Return the [x, y] coordinate for the center point of the cell that contains the specified text.  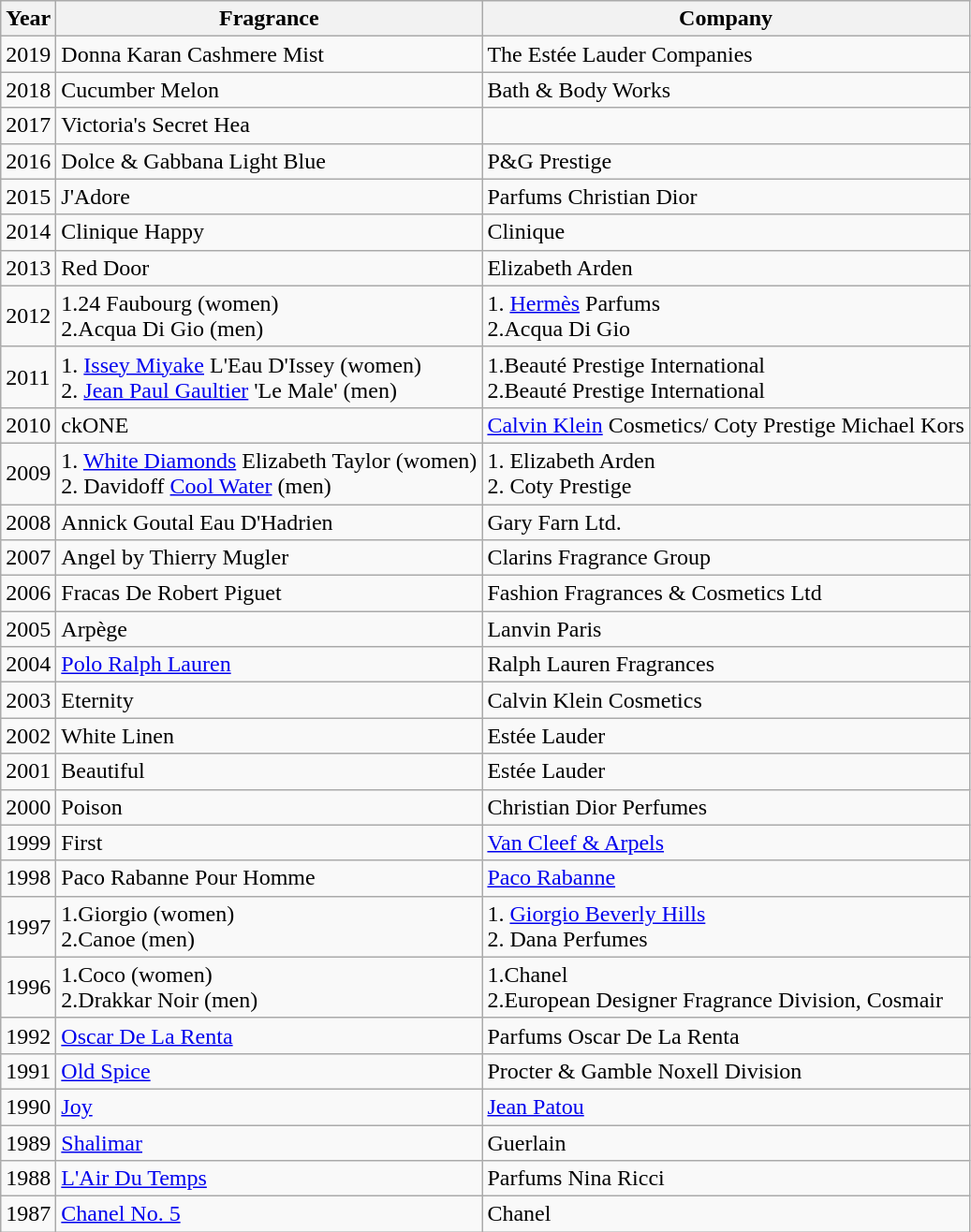
Calvin Klein Cosmetics [726, 700]
Clinique [726, 232]
Shalimar [270, 1143]
1992 [28, 1035]
2019 [28, 54]
2001 [28, 771]
2014 [28, 232]
1. Hermès Parfums2.Acqua Di Gio [726, 316]
Paco Rabanne [726, 878]
1989 [28, 1143]
The Estée Lauder Companies [726, 54]
First [270, 843]
Fashion Fragrances & Cosmetics Ltd [726, 594]
Oscar De La Renta [270, 1035]
2003 [28, 700]
Chanel [726, 1214]
1.Giorgio (women)2.Canoe (men) [270, 927]
2016 [28, 161]
2002 [28, 736]
1.Coco (women)2.Drakkar Noir (men) [270, 987]
Chanel No. 5 [270, 1214]
1. Elizabeth Arden2. Coty Prestige [726, 474]
2000 [28, 807]
2008 [28, 521]
Christian Dior Perfumes [726, 807]
2015 [28, 197]
Polo Ralph Lauren [270, 665]
2009 [28, 474]
Beautiful [270, 771]
Cucumber Melon [270, 90]
Clinique Happy [270, 232]
2013 [28, 268]
Annick Goutal Eau D'Hadrien [270, 521]
Joy [270, 1107]
Procter & Gamble Noxell Division [726, 1071]
2018 [28, 90]
2017 [28, 125]
ckONE [270, 425]
Fracas De Robert Piguet [270, 594]
2006 [28, 594]
1.Beauté Prestige International2.Beauté Prestige International [726, 376]
2004 [28, 665]
Gary Farn Ltd. [726, 521]
Elizabeth Arden [726, 268]
2007 [28, 558]
Calvin Klein Cosmetics/ Coty Prestige Michael Kors [726, 425]
2010 [28, 425]
Lanvin Paris [726, 629]
1990 [28, 1107]
Clarins Fragrance Group [726, 558]
1. White Diamonds Elizabeth Taylor (women)2. Davidoff Cool Water (men) [270, 474]
Jean Patou [726, 1107]
1. Issey Miyake L'Eau D'Issey (women)2. Jean Paul Gaultier 'Le Male' (men) [270, 376]
1987 [28, 1214]
Company [726, 19]
1988 [28, 1179]
Old Spice [270, 1071]
1.24 Faubourg (women)2.Acqua Di Gio (men) [270, 316]
1998 [28, 878]
1.Chanel2.European Designer Fragrance Division, Cosmair [726, 987]
1996 [28, 987]
Eternity [270, 700]
Victoria's Secret Hea [270, 125]
Parfums Christian Dior [726, 197]
Bath & Body Works [726, 90]
Donna Karan Cashmere Mist [270, 54]
1. Giorgio Beverly Hills2. Dana Perfumes [726, 927]
Year [28, 19]
Angel by Thierry Mugler [270, 558]
P&G Prestige [726, 161]
White Linen [270, 736]
L'Air Du Temps [270, 1179]
1999 [28, 843]
Fragrance [270, 19]
1991 [28, 1071]
Parfums Oscar De La Renta [726, 1035]
Ralph Lauren Fragrances [726, 665]
1997 [28, 927]
Red Door [270, 268]
Poison [270, 807]
2005 [28, 629]
2011 [28, 376]
Guerlain [726, 1143]
Van Cleef & Arpels [726, 843]
Dolce & Gabbana Light Blue [270, 161]
J'Adore [270, 197]
Parfums Nina Ricci [726, 1179]
Paco Rabanne Pour Homme [270, 878]
Arpège [270, 629]
2012 [28, 316]
